Extract the [x, y] coordinate from the center of the cell holding the provided text.  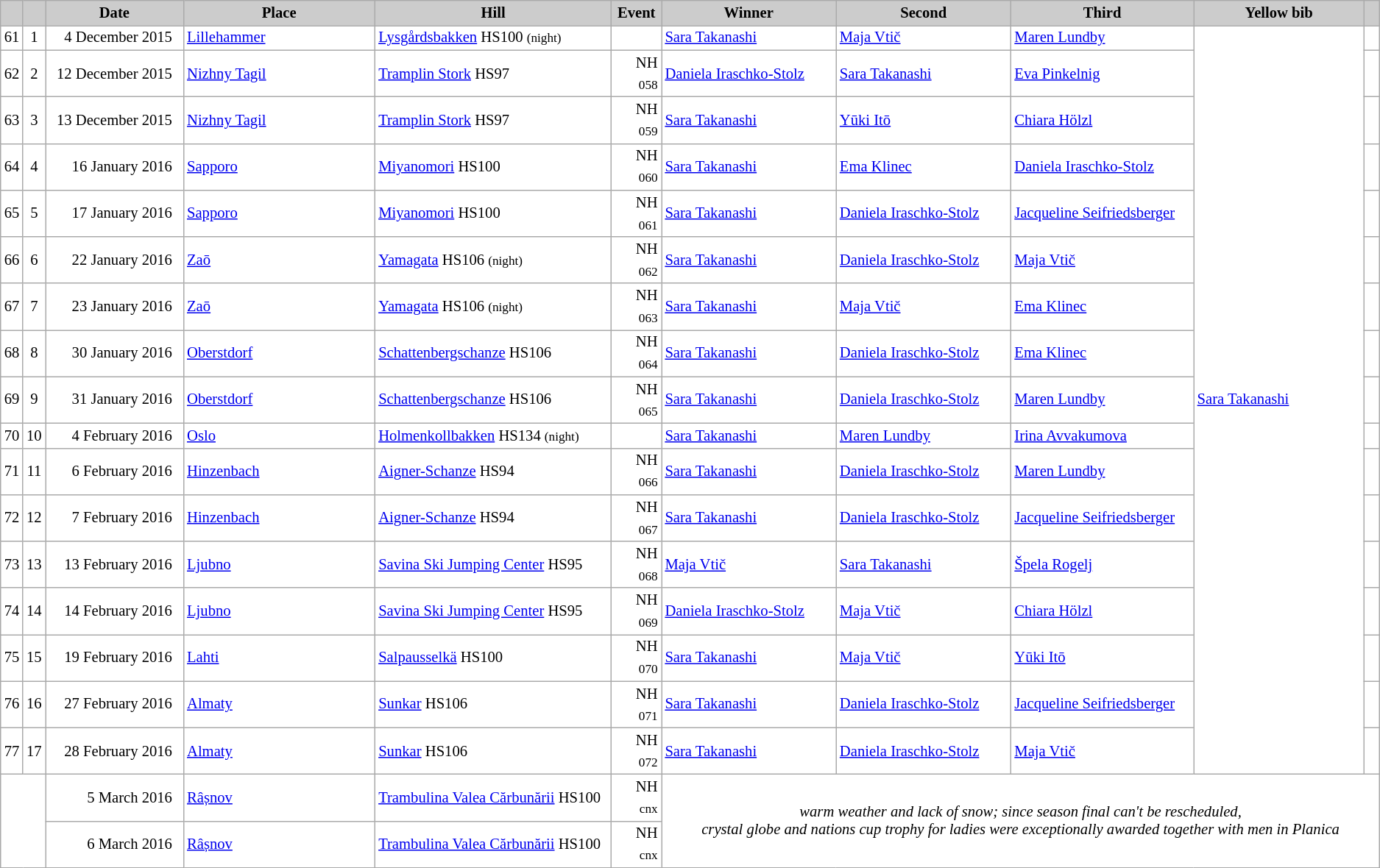
7 February 2016 [115, 518]
Oslo [279, 435]
NH 059 [637, 119]
27 February 2016 [115, 705]
3 [34, 119]
62 [12, 74]
Yellow bib [1279, 13]
Hill [493, 13]
22 January 2016 [115, 260]
72 [12, 518]
71 [12, 471]
68 [12, 353]
69 [12, 400]
15 [34, 658]
NH 062 [637, 260]
2 [34, 74]
31 January 2016 [115, 400]
NH 063 [637, 306]
Lysgårdsbakken HS100 (night) [493, 38]
5 March 2016 [115, 797]
Event [637, 13]
1 [34, 38]
11 [34, 471]
16 [34, 705]
64 [12, 166]
NH 058 [637, 74]
28 February 2016 [115, 750]
NH 071 [637, 705]
NH 065 [637, 400]
76 [12, 705]
8 [34, 353]
13 [34, 565]
5 [34, 213]
Third [1102, 13]
Second [923, 13]
9 [34, 400]
77 [12, 750]
73 [12, 565]
Date [115, 13]
Eva Pinkelnig [1102, 74]
NH 068 [637, 565]
Lahti [279, 658]
Winner [748, 13]
13 December 2015 [115, 119]
16 January 2016 [115, 166]
Irina Avvakumova [1102, 435]
Place [279, 13]
Salpausselkä HS100 [493, 658]
NH 069 [637, 611]
NH 072 [637, 750]
7 [34, 306]
10 [34, 435]
12 [34, 518]
4 February 2016 [115, 435]
75 [12, 658]
70 [12, 435]
NH 060 [637, 166]
6 [34, 260]
NH 061 [637, 213]
4 December 2015 [115, 38]
67 [12, 306]
13 February 2016 [115, 565]
NH 066 [637, 471]
66 [12, 260]
19 February 2016 [115, 658]
6 February 2016 [115, 471]
14 [34, 611]
17 January 2016 [115, 213]
61 [12, 38]
14 February 2016 [115, 611]
23 January 2016 [115, 306]
NH 064 [637, 353]
30 January 2016 [115, 353]
Holmenkollbakken HS134 (night) [493, 435]
17 [34, 750]
6 March 2016 [115, 844]
12 December 2015 [115, 74]
Lillehammer [279, 38]
63 [12, 119]
Špela Rogelj [1102, 565]
65 [12, 213]
NH 067 [637, 518]
4 [34, 166]
NH 070 [637, 658]
74 [12, 611]
